From the cell containing the given text, extract its center point as (x, y) coordinate. 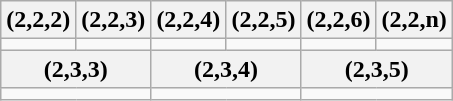
(2,2,5) (264, 20)
(2,2,6) (338, 20)
(2,2,4) (188, 20)
(2,2,3) (114, 20)
(2,3,3) (76, 69)
(2,2,n) (414, 20)
(2,2,2) (38, 20)
(2,3,5) (376, 69)
(2,3,4) (226, 69)
